Return [x, y] of the center of cell containing provided text 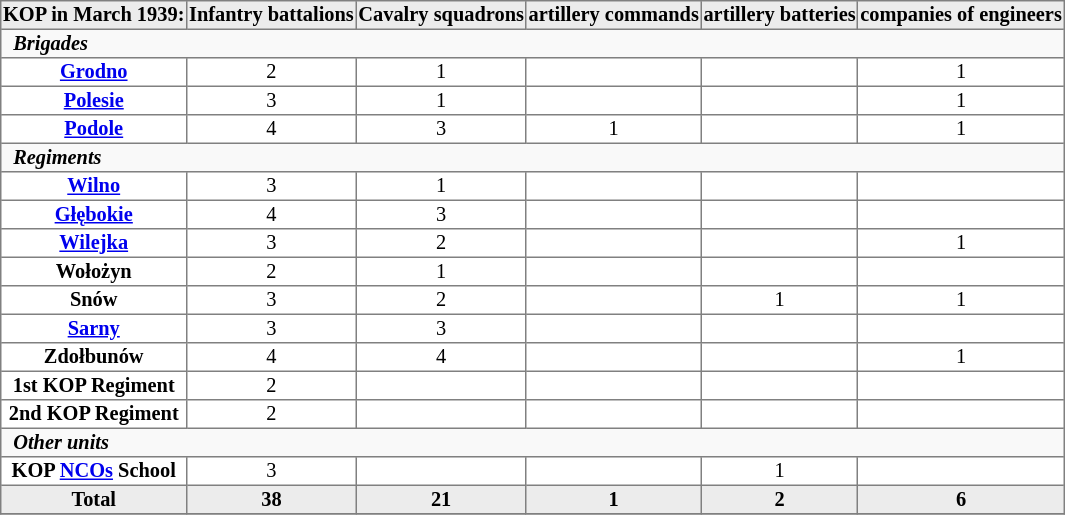
Zdołbunów [94, 357]
Infantry battalions [272, 15]
38 [272, 499]
artillery batteries [780, 15]
Other units [532, 442]
Wołożyn [94, 271]
1st KOP Regiment [94, 385]
Total [94, 499]
Sarny [94, 328]
2nd KOP Regiment [94, 414]
KOP NCOs School [94, 471]
Podole [94, 129]
Brigades [532, 43]
Wilno [94, 186]
companies of engineers [961, 15]
Wilejka [94, 243]
artillery commands [614, 15]
Polesie [94, 100]
Snów [94, 300]
Cavalry squadrons [441, 15]
Regiments [532, 157]
Grodno [94, 72]
6 [961, 499]
Głębokie [94, 214]
KOP in March 1939: [94, 15]
21 [441, 499]
